From the cell containing the given text, extract its center point as (X, Y) coordinate. 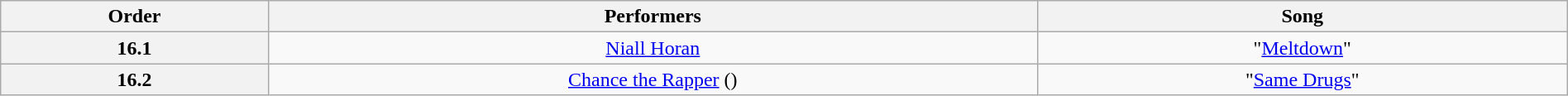
16.1 (135, 48)
"Same Drugs" (1302, 79)
Performers (653, 17)
"Meltdown" (1302, 48)
16.2 (135, 79)
Song (1302, 17)
Order (135, 17)
Chance the Rapper () (653, 79)
Niall Horan (653, 48)
